Return the (x, y) coordinate for the center point of the cell that contains the specified text.  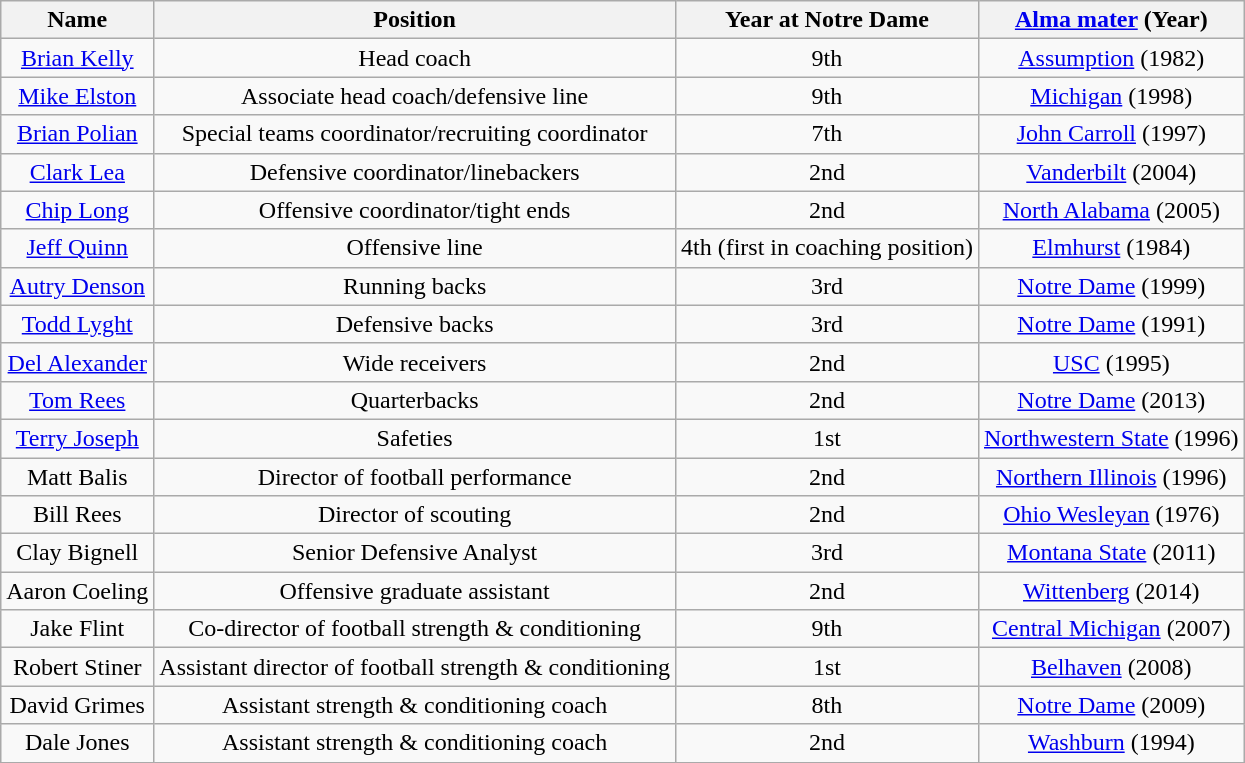
Bill Rees (78, 515)
Brian Kelly (78, 58)
Northwestern State (1996) (1111, 438)
John Carroll (1997) (1111, 134)
Senior Defensive Analyst (415, 553)
Defensive coordinator/linebackers (415, 172)
Dale Jones (78, 743)
Name (78, 20)
Notre Dame (2013) (1111, 400)
Mike Elston (78, 96)
Co-director of football strength & conditioning (415, 629)
Vanderbilt (2004) (1111, 172)
Montana State (2011) (1111, 553)
Jake Flint (78, 629)
Director of football performance (415, 477)
Special teams coordinator/recruiting coordinator (415, 134)
Alma mater (Year) (1111, 20)
Ohio Wesleyan (1976) (1111, 515)
Assistant director of football strength & conditioning (415, 667)
Aaron Coeling (78, 591)
7th (826, 134)
Del Alexander (78, 362)
Autry Denson (78, 286)
David Grimes (78, 705)
Todd Lyght (78, 324)
Offensive graduate assistant (415, 591)
Notre Dame (2009) (1111, 705)
Notre Dame (1999) (1111, 286)
Northern Illinois (1996) (1111, 477)
4th (first in coaching position) (826, 248)
Year at Notre Dame (826, 20)
8th (826, 705)
Wittenberg (2014) (1111, 591)
Robert Stiner (78, 667)
Terry Joseph (78, 438)
Safeties (415, 438)
Notre Dame (1991) (1111, 324)
Running backs (415, 286)
Belhaven (2008) (1111, 667)
Jeff Quinn (78, 248)
Tom Rees (78, 400)
Defensive backs (415, 324)
Michigan (1998) (1111, 96)
Chip Long (78, 210)
Quarterbacks (415, 400)
Clay Bignell (78, 553)
North Alabama (2005) (1111, 210)
Washburn (1994) (1111, 743)
Director of scouting (415, 515)
Head coach (415, 58)
Offensive coordinator/tight ends (415, 210)
USC (1995) (1111, 362)
Offensive line (415, 248)
Matt Balis (78, 477)
Elmhurst (1984) (1111, 248)
Brian Polian (78, 134)
Clark Lea (78, 172)
Position (415, 20)
Central Michigan (2007) (1111, 629)
Associate head coach/defensive line (415, 96)
Assumption (1982) (1111, 58)
Wide receivers (415, 362)
